Scan for the cell matching the given text and deliver its (X, Y) coordinate at center. 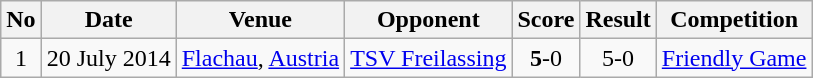
Competition (734, 20)
Result (618, 20)
TSV Freilassing (428, 58)
Score (546, 20)
Friendly Game (734, 58)
20 July 2014 (108, 58)
Flachau, Austria (260, 58)
Venue (260, 20)
Date (108, 20)
1 (21, 58)
No (21, 20)
Opponent (428, 20)
